Identify which cell holds the provided text, then report its [x, y] central coordinate. 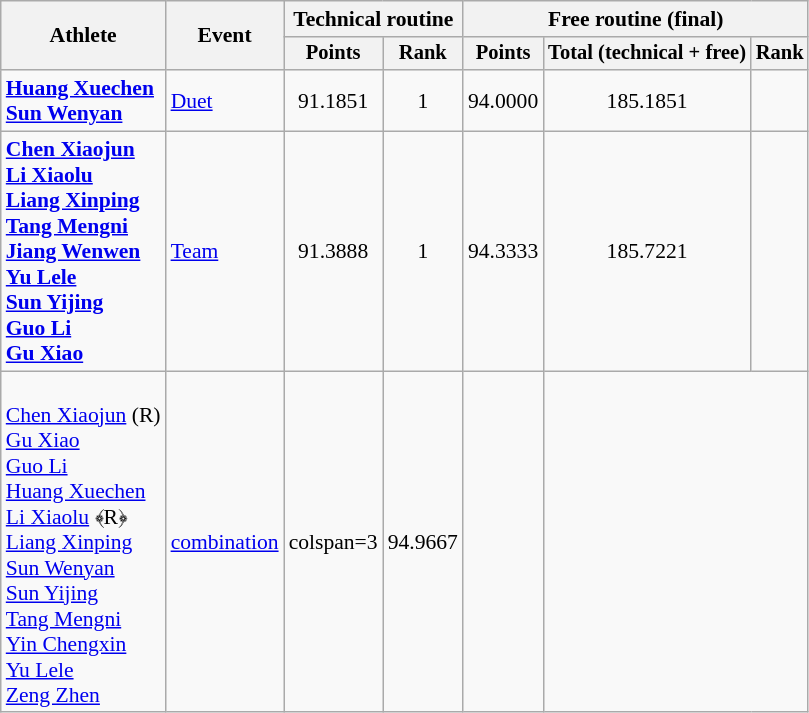
combination [225, 542]
185.1851 [647, 100]
91.1851 [334, 100]
Event [225, 36]
Huang XuechenSun Wenyan [84, 100]
Duet [225, 100]
Technical routine [374, 19]
94.3333 [503, 252]
94.0000 [503, 100]
colspan=3 [334, 542]
91.3888 [334, 252]
185.7221 [647, 252]
Free routine (final) [636, 19]
Chen Xiaojun (R)Gu XiaoGuo LiHuang XuechenLi Xiaolu ﴾R﴿Liang XinpingSun WenyanSun YijingTang MengniYin ChengxinYu LeleZeng Zhen [84, 542]
Total (technical + free) [647, 54]
Athlete [84, 36]
Team [225, 252]
Chen XiaojunLi XiaoluLiang XinpingTang MengniJiang WenwenYu LeleSun YijingGuo LiGu Xiao [84, 252]
94.9667 [423, 542]
